Locate the cell with the specified text and output its [X, Y] center coordinate. 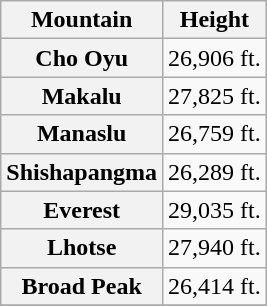
27,825 ft. [215, 96]
Broad Peak [82, 286]
Shishapangma [82, 172]
Mountain [82, 20]
Lhotse [82, 248]
26,414 ft. [215, 286]
26,289 ft. [215, 172]
Makalu [82, 96]
29,035 ft. [215, 210]
26,759 ft. [215, 134]
Height [215, 20]
27,940 ft. [215, 248]
Everest [82, 210]
Manaslu [82, 134]
Cho Oyu [82, 58]
26,906 ft. [215, 58]
